Capture the cell that displays the provided text and extract its [x, y] central coordinate. 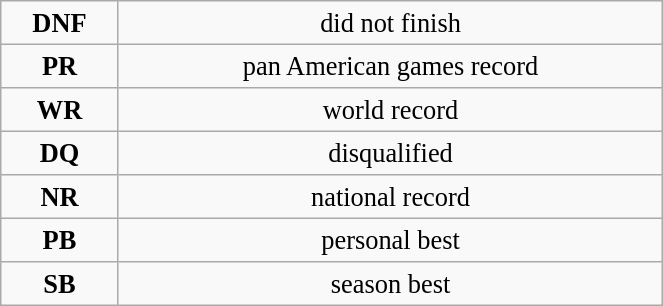
DQ [60, 153]
disqualified [390, 153]
season best [390, 284]
pan American games record [390, 66]
DNF [60, 22]
NR [60, 197]
SB [60, 284]
PR [60, 66]
world record [390, 109]
PB [60, 240]
WR [60, 109]
personal best [390, 240]
did not finish [390, 22]
national record [390, 197]
